Return (X, Y) of the center of cell containing provided text 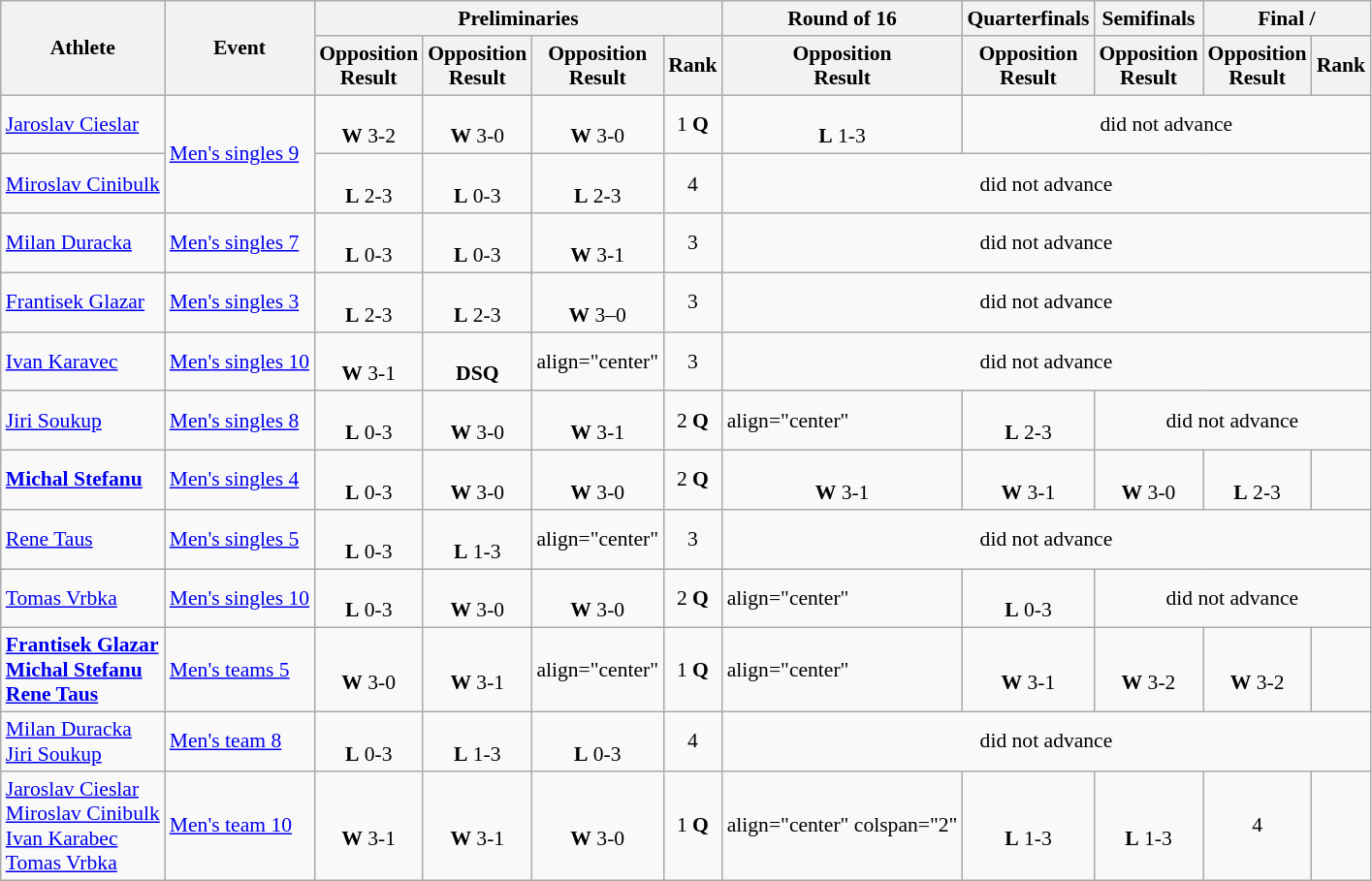
Men's teams 5 (239, 671)
Rene Taus (83, 539)
Men's team 8 (239, 742)
Quarterfinals (1028, 18)
Final / (1288, 18)
Men's singles 9 (239, 154)
align="center" colspan="2" (843, 826)
Semifinals (1148, 18)
Miroslav Cinibulk (83, 184)
Frantisek Glazar (83, 302)
Men's singles 4 (239, 481)
Men's singles 8 (239, 421)
Tomas Vrbka (83, 599)
Preliminaries (518, 18)
Michal Stefanu (83, 481)
Jaroslav Cieslar Miroslav Cinibulk Ivan Karabec Tomas Vrbka (83, 826)
Men's singles 5 (239, 539)
Ivan Karavec (83, 361)
Jiri Soukup (83, 421)
Athlete (83, 48)
Milan Duracka Jiri Soukup (83, 742)
Jaroslav Cieslar (83, 124)
Men's team 10 (239, 826)
Men's singles 3 (239, 302)
Men's singles 7 (239, 242)
Milan Duracka (83, 242)
Event (239, 48)
Round of 16 (843, 18)
Frantisek Glazar Michal Stefanu Rene Taus (83, 671)
W 3–0 (597, 302)
DSQ (477, 361)
